Identify which cell holds the provided text, then report its [X, Y] central coordinate. 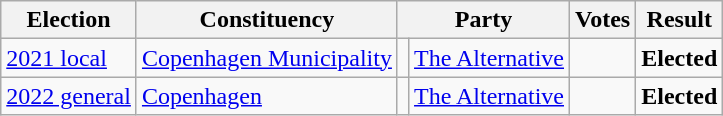
2022 general [69, 96]
Result [680, 20]
2021 local [69, 58]
Party [483, 20]
Election [69, 20]
Copenhagen Municipality [266, 58]
Copenhagen [266, 96]
Votes [603, 20]
Constituency [266, 20]
